Pinpoint the cell where the given text exists, returning its [x, y] midpoint coordinate. 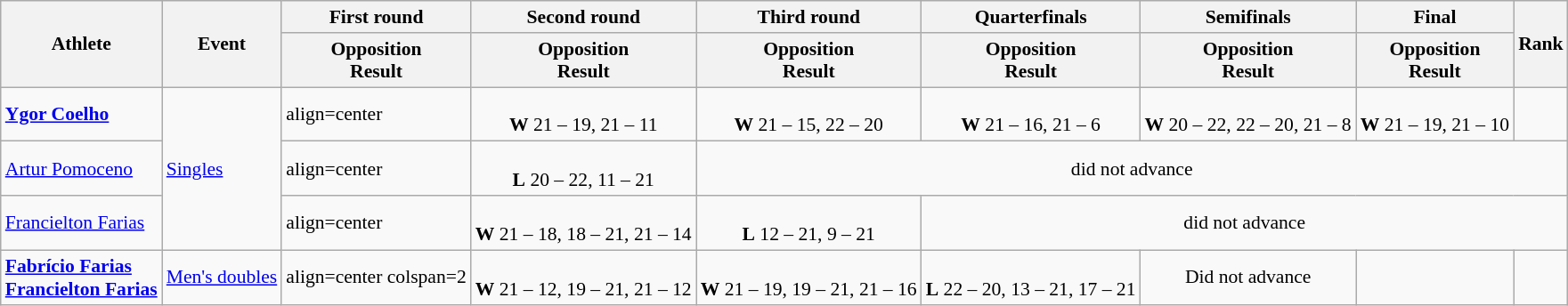
Athlete [82, 44]
align=center colspan=2 [376, 278]
Final [1435, 17]
Singles [223, 169]
Ygor Coelho [82, 114]
Fabrício FariasFrancielton Farias [82, 278]
W 21 – 19, 19 – 21, 21 – 16 [808, 278]
Third round [808, 17]
W 21 – 16, 21 – 6 [1031, 114]
W 21 – 18, 18 – 21, 21 – 14 [584, 222]
Second round [584, 17]
W 21 – 12, 19 – 21, 21 – 12 [584, 278]
L 12 – 21, 9 – 21 [808, 222]
Men's doubles [223, 278]
L 22 – 20, 13 – 21, 17 – 21 [1031, 278]
Did not advance [1248, 278]
First round [376, 17]
Semifinals [1248, 17]
L 20 – 22, 11 – 21 [584, 169]
Francielton Farias [82, 222]
W 21 – 19, 21 – 11 [584, 114]
Rank [1540, 44]
W 21 – 19, 21 – 10 [1435, 114]
Quarterfinals [1031, 17]
Event [223, 44]
W 20 – 22, 22 – 20, 21 – 8 [1248, 114]
W 21 – 15, 22 – 20 [808, 114]
Artur Pomoceno [82, 169]
